Pinpoint the cell where the given text exists, returning its [X, Y] midpoint coordinate. 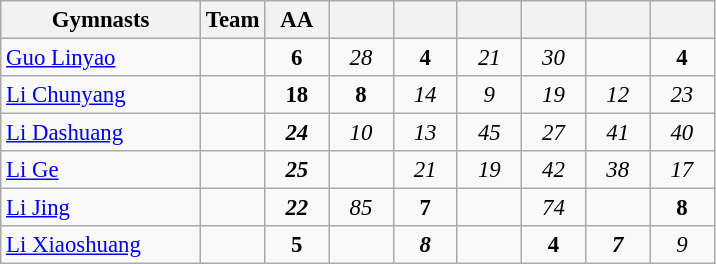
12 [618, 95]
25 [297, 170]
40 [682, 133]
23 [682, 95]
18 [297, 95]
74 [553, 208]
5 [297, 245]
22 [297, 208]
38 [618, 170]
45 [489, 133]
Li Xiaoshuang [101, 245]
30 [553, 58]
AA [297, 20]
6 [297, 58]
24 [297, 133]
Guo Linyao [101, 58]
41 [618, 133]
17 [682, 170]
27 [553, 133]
85 [361, 208]
Li Jing [101, 208]
13 [425, 133]
Li Dashuang [101, 133]
10 [361, 133]
Team [232, 20]
14 [425, 95]
42 [553, 170]
28 [361, 58]
Li Chunyang [101, 95]
Gymnasts [101, 20]
Li Ge [101, 170]
